Provide the (X, Y) coordinate of the cell's center where the given text is located.  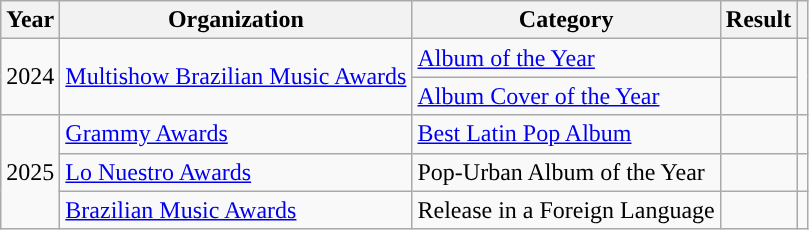
Grammy Awards (236, 134)
Lo Nuestro Awards (236, 172)
Best Latin Pop Album (566, 134)
Category (566, 20)
Pop-Urban Album of the Year (566, 172)
2025 (30, 172)
Result (758, 20)
Multishow Brazilian Music Awards (236, 77)
Organization (236, 20)
Release in a Foreign Language (566, 210)
Album Cover of the Year (566, 96)
Year (30, 20)
Brazilian Music Awards (236, 210)
2024 (30, 77)
Album of the Year (566, 58)
